Extract the (X, Y) coordinate from the center of the cell holding the provided text.  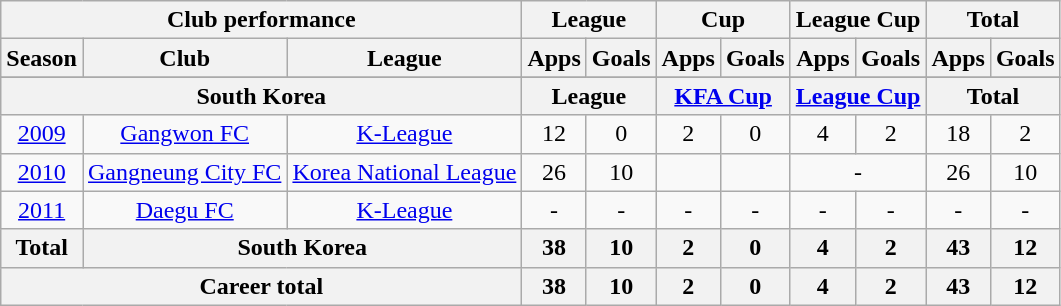
2010 (42, 172)
2009 (42, 134)
18 (958, 134)
Korea National League (404, 172)
Club performance (262, 20)
Club (184, 58)
Cup (723, 20)
2011 (42, 210)
Gangneung City FC (184, 172)
Daegu FC (184, 210)
Season (42, 58)
KFA Cup (723, 96)
Career total (262, 286)
Gangwon FC (184, 134)
